Scan for the cell matching the given text and deliver its (x, y) coordinate at center. 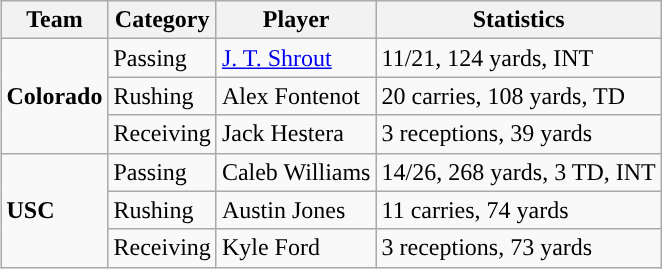
Kyle Ford (296, 248)
11 carries, 74 yards (518, 210)
Caleb Williams (296, 172)
Player (296, 20)
3 receptions, 39 yards (518, 134)
14/26, 268 yards, 3 TD, INT (518, 172)
3 receptions, 73 yards (518, 248)
Team (54, 20)
Colorado (54, 96)
Statistics (518, 20)
USC (54, 210)
Jack Hestera (296, 134)
Alex Fontenot (296, 96)
J. T. Shrout (296, 58)
Austin Jones (296, 210)
11/21, 124 yards, INT (518, 58)
Category (162, 20)
20 carries, 108 yards, TD (518, 96)
